Provide the [x, y] coordinate of the cell's center where the given text is located.  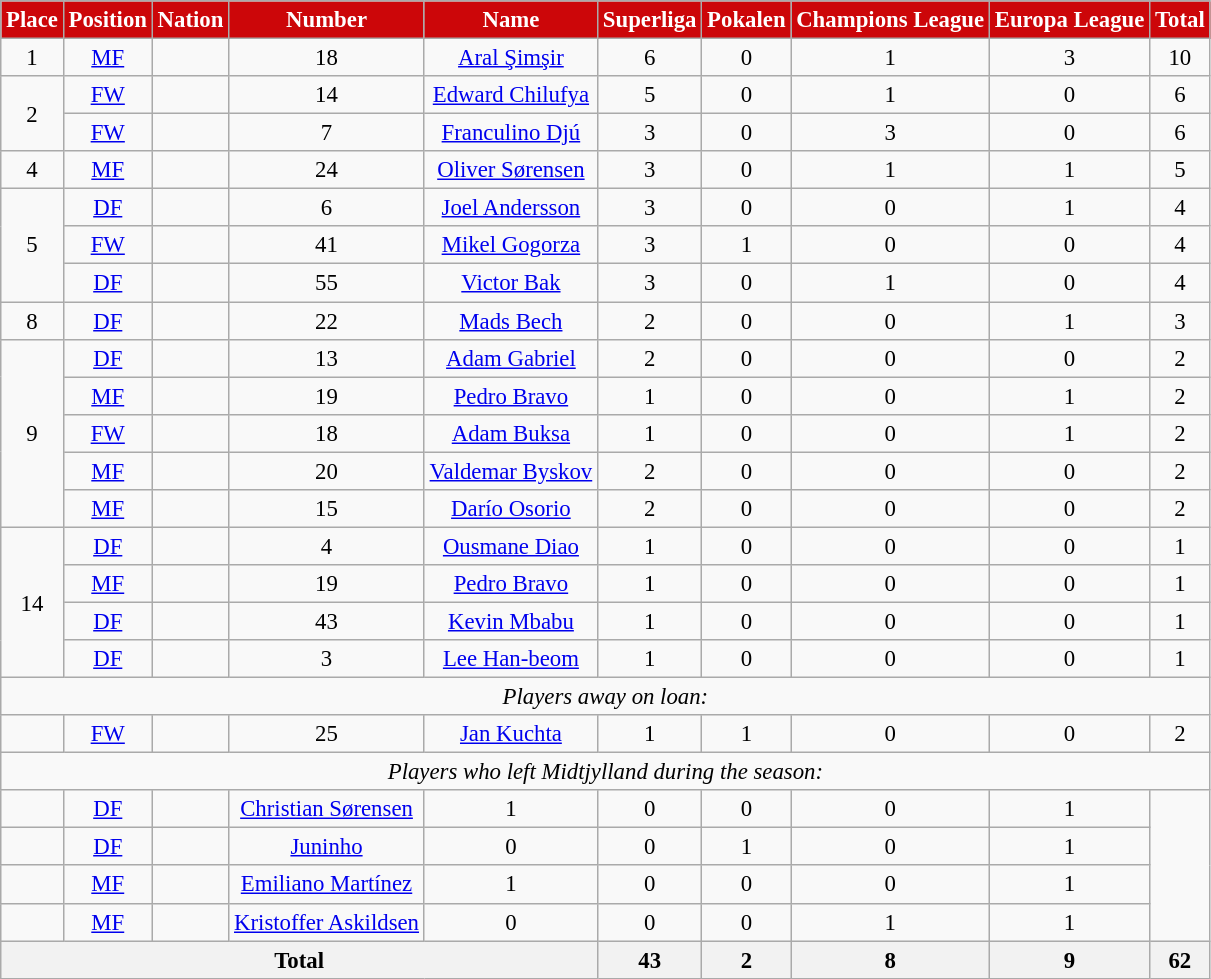
Lee Han-beom [510, 659]
Adam Buksa [510, 433]
Kevin Mbabu [510, 621]
Victor Bak [510, 283]
Superliga [650, 20]
Place [32, 20]
Number [327, 20]
Jan Kuchta [510, 734]
Europa League [1069, 20]
7 [327, 133]
Emiliano Martínez [327, 885]
Juninho [327, 847]
Kristoffer Askildsen [327, 922]
Mads Bech [510, 321]
Joel Andersson [510, 208]
Name [510, 20]
Adam Gabriel [510, 358]
62 [1180, 960]
Franculino Djú [510, 133]
24 [327, 170]
41 [327, 245]
25 [327, 734]
10 [1180, 58]
20 [327, 471]
Aral Şimşir [510, 58]
Position [108, 20]
Oliver Sørensen [510, 170]
15 [327, 509]
Valdemar Byskov [510, 471]
Mikel Gogorza [510, 245]
Players away on loan: [606, 697]
Darío Osorio [510, 509]
Ousmane Diao [510, 546]
Players who left Midtjylland during the season: [606, 772]
Christian Sørensen [327, 809]
22 [327, 321]
55 [327, 283]
Pokalen [746, 20]
13 [327, 358]
Champions League [890, 20]
Nation [190, 20]
Edward Chilufya [510, 95]
